Identify which cell holds the provided text, then report its [X, Y] central coordinate. 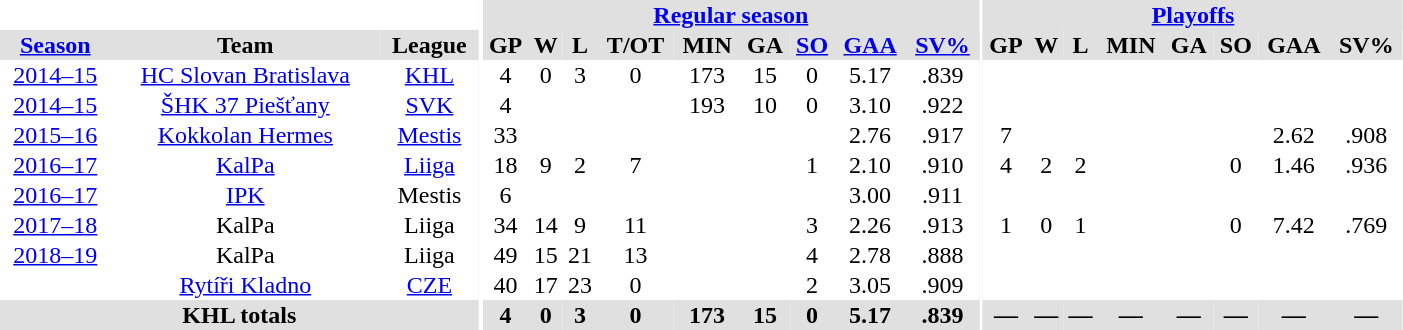
40 [506, 285]
.888 [942, 255]
193 [707, 105]
7.42 [1294, 225]
6 [506, 195]
League [430, 45]
13 [636, 255]
2.78 [870, 255]
Season [55, 45]
1.46 [1294, 165]
10 [765, 105]
2.10 [870, 165]
3.10 [870, 105]
.910 [942, 165]
21 [580, 255]
3.05 [870, 285]
2015–16 [55, 135]
CZE [430, 285]
11 [636, 225]
ŠHK 37 Piešťany [245, 105]
2.76 [870, 135]
Kokkolan Hermes [245, 135]
33 [506, 135]
49 [506, 255]
2.62 [1294, 135]
2017–18 [55, 225]
IPK [245, 195]
3.00 [870, 195]
Playoffs [1193, 15]
.769 [1366, 225]
34 [506, 225]
23 [580, 285]
.911 [942, 195]
.922 [942, 105]
KHL totals [240, 315]
.913 [942, 225]
.936 [1366, 165]
Rytíři Kladno [245, 285]
.909 [942, 285]
14 [546, 225]
18 [506, 165]
2.26 [870, 225]
2018–19 [55, 255]
KHL [430, 75]
HC Slovan Bratislava [245, 75]
T/OT [636, 45]
.908 [1366, 135]
Team [245, 45]
17 [546, 285]
.917 [942, 135]
SVK [430, 105]
Regular season [732, 15]
